Return (X, Y) of the center of cell containing provided text 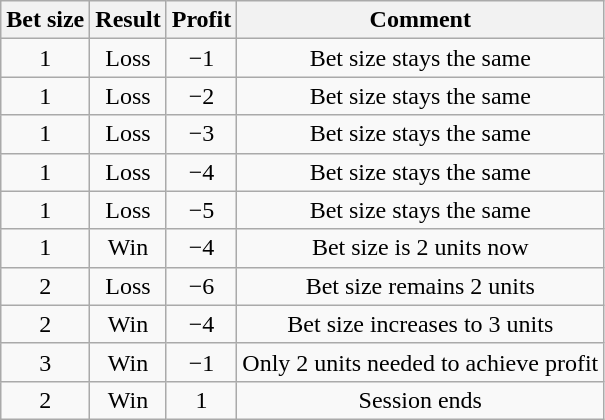
Profit (202, 20)
Result (128, 20)
−2 (202, 96)
Bet size increases to 3 units (420, 324)
−3 (202, 134)
Bet size (46, 20)
−5 (202, 210)
Session ends (420, 400)
Bet size remains 2 units (420, 286)
Only 2 units needed to achieve profit (420, 362)
3 (46, 362)
−6 (202, 286)
Bet size is 2 units now (420, 248)
Comment (420, 20)
